Return the [X, Y] coordinate for the center point of the cell that contains the specified text.  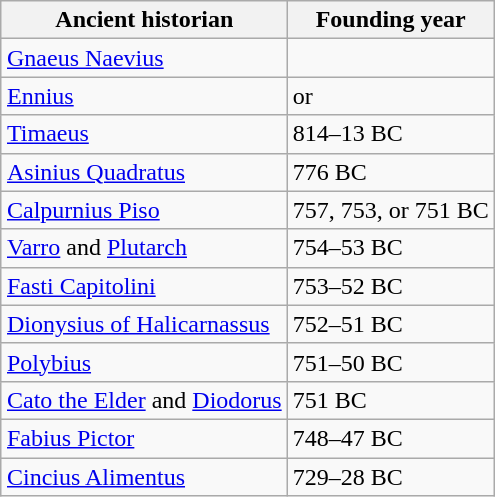
752–51 BC [390, 324]
Ancient historian [144, 20]
754–53 BC [390, 248]
Gnaeus Naevius [144, 58]
748–47 BC [390, 438]
751 BC [390, 400]
or [390, 96]
Cato the Elder and Diodorus [144, 400]
753–52 BC [390, 286]
Varro and Plutarch [144, 248]
776 BC [390, 172]
814–13 BC [390, 134]
Fasti Capitolini [144, 286]
729–28 BC [390, 477]
Asinius Quadratus [144, 172]
Timaeus [144, 134]
751–50 BC [390, 362]
757, 753, or 751 BC [390, 210]
Calpurnius Piso [144, 210]
Cincius Alimentus [144, 477]
Dionysius of Halicarnassus [144, 324]
Fabius Pictor [144, 438]
Founding year [390, 20]
Polybius [144, 362]
Ennius [144, 96]
